Identify which cell holds the provided text, then report its [X, Y] central coordinate. 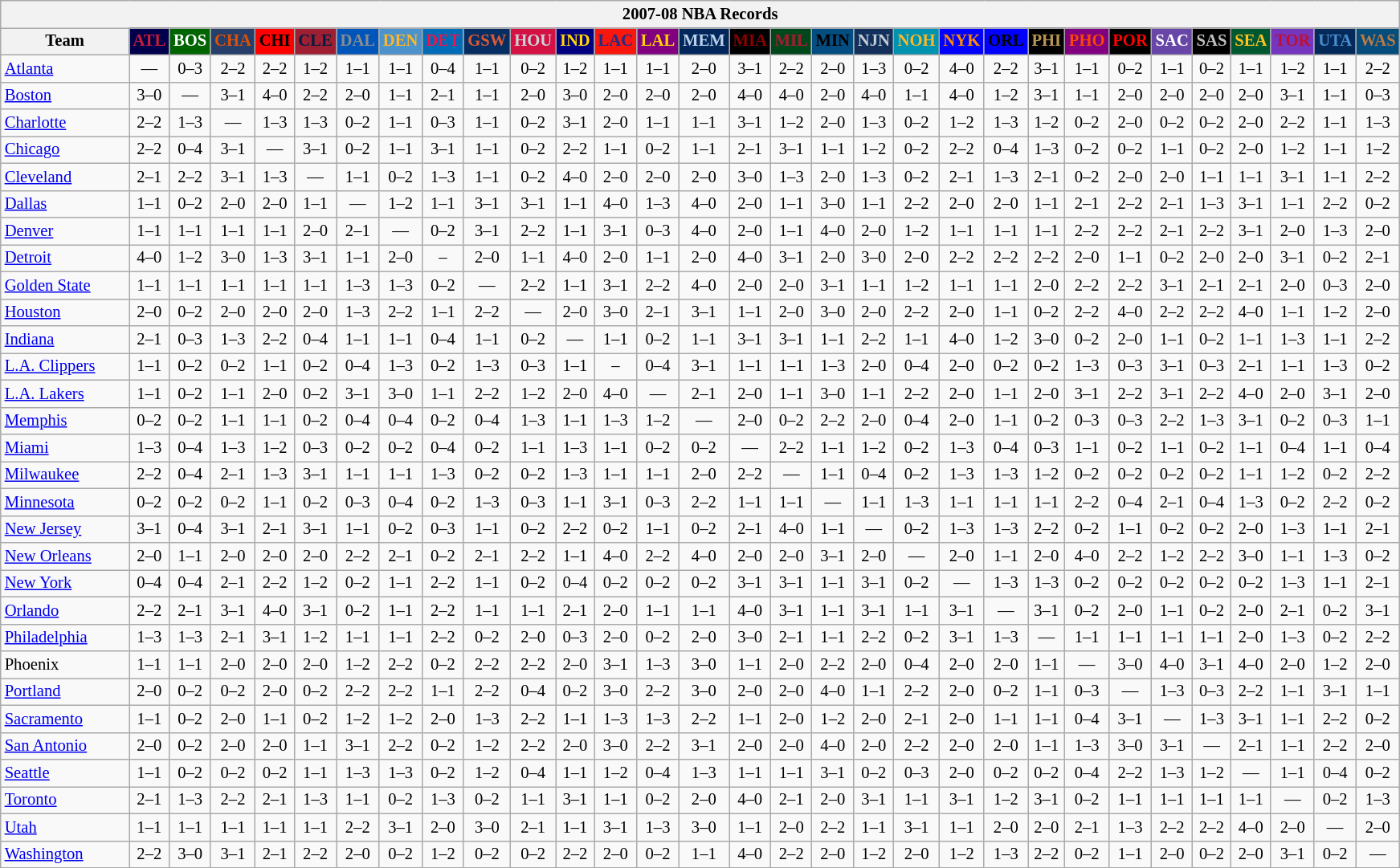
Minnesota [65, 502]
DAL [358, 41]
POR [1129, 41]
Toronto [65, 800]
PHI [1047, 41]
MIN [833, 41]
Philadelphia [65, 638]
New Jersey [65, 529]
Cleveland [65, 177]
Indiana [65, 340]
Boston [65, 96]
CHA [233, 41]
SEA [1251, 41]
NYK [961, 41]
UTA [1335, 41]
BOS [190, 41]
LAC [615, 41]
ORL [1006, 41]
DEN [400, 41]
PHO [1087, 41]
Detroit [65, 258]
Team [65, 41]
NJN [874, 41]
Denver [65, 230]
TOR [1292, 41]
Dallas [65, 204]
Washington [65, 854]
SAS [1212, 41]
New Orleans [65, 556]
DET [443, 41]
Golden State [65, 285]
HOU [533, 41]
Sacramento [65, 719]
SAC [1173, 41]
IND [575, 41]
2007-08 NBA Records [700, 14]
Phoenix [65, 664]
Memphis [65, 421]
Orlando [65, 610]
WAS [1378, 41]
Portland [65, 691]
Charlotte [65, 123]
L.A. Lakers [65, 393]
CHI [275, 41]
Utah [65, 827]
ATL [149, 41]
San Antonio [65, 746]
Seattle [65, 773]
Atlanta [65, 68]
Miami [65, 447]
New York [65, 583]
NOH [917, 41]
L.A. Clippers [65, 366]
Chicago [65, 149]
MEM [704, 41]
LAL [658, 41]
Houston [65, 312]
MIL [792, 41]
MIA [750, 41]
CLE [315, 41]
Milwaukee [65, 475]
GSW [487, 41]
